Scan for the cell matching the given text and deliver its [X, Y] coordinate at center. 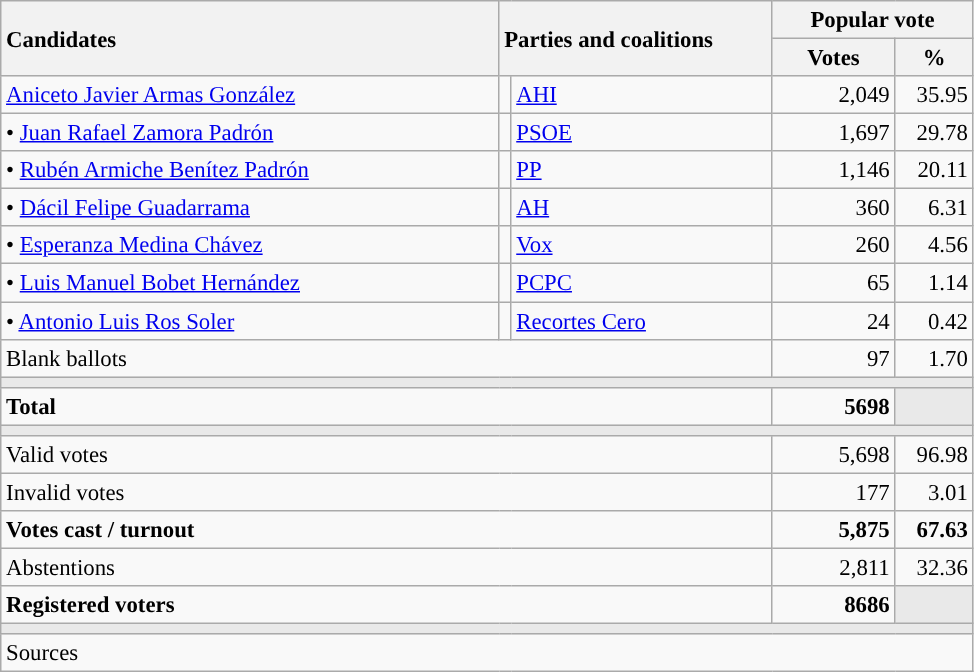
Votes [834, 58]
3.01 [934, 492]
67.63 [934, 530]
1.70 [934, 358]
0.42 [934, 321]
Registered voters [386, 605]
• Esperanza Medina Chávez [250, 245]
360 [834, 208]
PP [642, 170]
29.78 [934, 133]
35.95 [934, 95]
AH [642, 208]
Invalid votes [386, 492]
PSOE [642, 133]
Parties and coalitions [636, 38]
Valid votes [386, 455]
PCPC [642, 283]
Aniceto Javier Armas González [250, 95]
24 [834, 321]
5,875 [834, 530]
65 [834, 283]
Abstentions [386, 567]
Votes cast / turnout [386, 530]
AHI [642, 95]
Total [386, 406]
• Dácil Felipe Guadarrama [250, 208]
Recortes Cero [642, 321]
5,698 [834, 455]
5698 [834, 406]
260 [834, 245]
1.14 [934, 283]
20.11 [934, 170]
• Antonio Luis Ros Soler [250, 321]
% [934, 58]
1,146 [834, 170]
2,811 [834, 567]
• Luis Manuel Bobet Hernández [250, 283]
Blank ballots [386, 358]
Vox [642, 245]
6.31 [934, 208]
Popular vote [872, 20]
1,697 [834, 133]
Candidates [250, 38]
97 [834, 358]
32.36 [934, 567]
2,049 [834, 95]
4.56 [934, 245]
• Juan Rafael Zamora Padrón [250, 133]
Sources [487, 653]
177 [834, 492]
8686 [834, 605]
• Rubén Armiche Benítez Padrón [250, 170]
96.98 [934, 455]
